Extract the (X, Y) coordinate from the center of the cell holding the provided text.  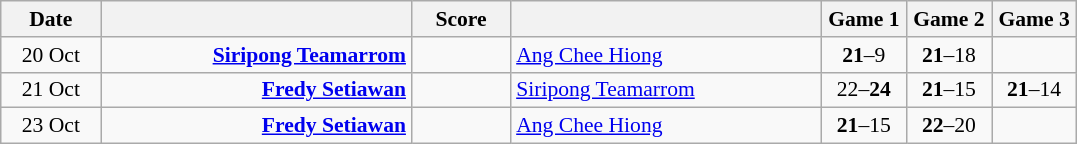
Game 1 (864, 19)
21–14 (1034, 90)
22–20 (948, 126)
21 Oct (51, 90)
23 Oct (51, 126)
Date (51, 19)
21–9 (864, 55)
Game 3 (1034, 19)
22–24 (864, 90)
Score (461, 19)
21–18 (948, 55)
Game 2 (948, 19)
20 Oct (51, 55)
